From the cell containing the given text, extract its center point as (X, Y) coordinate. 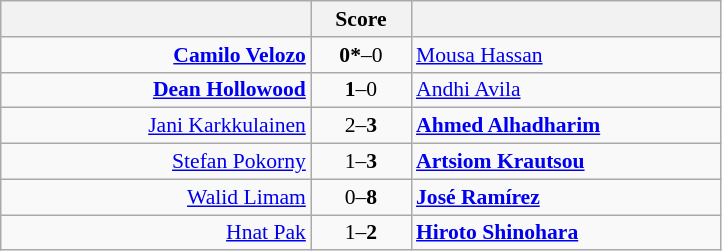
Score (361, 19)
Mousa Hassan (566, 55)
0*–0 (361, 55)
Dean Hollowood (156, 90)
Hnat Pak (156, 233)
Jani Karkkulainen (156, 126)
Stefan Pokorny (156, 162)
1–3 (361, 162)
2–3 (361, 126)
1–0 (361, 90)
Camilo Velozo (156, 55)
1–2 (361, 233)
Artsiom Krautsou (566, 162)
José Ramírez (566, 197)
0–8 (361, 197)
Ahmed Alhadharim (566, 126)
Hiroto Shinohara (566, 233)
Walid Limam (156, 197)
Andhi Avila (566, 90)
